Output the [X, Y] coordinate of the center of the cell containing the given text.  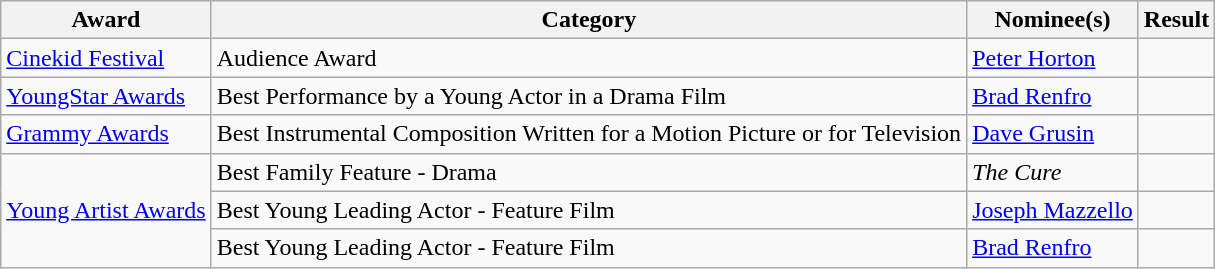
Best Family Feature - Drama [588, 172]
YoungStar Awards [106, 96]
Category [588, 20]
Young Artist Awards [106, 210]
Cinekid Festival [106, 58]
Award [106, 20]
Best Instrumental Composition Written for a Motion Picture or for Television [588, 134]
Peter Horton [1053, 58]
Audience Award [588, 58]
Result [1176, 20]
Grammy Awards [106, 134]
Joseph Mazzello [1053, 210]
Dave Grusin [1053, 134]
Best Performance by a Young Actor in a Drama Film [588, 96]
The Cure [1053, 172]
Nominee(s) [1053, 20]
